Extract the [x, y] coordinate from the center of the cell holding the provided text.  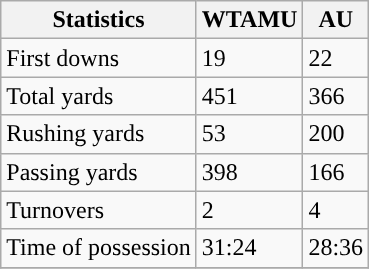
Turnovers [99, 210]
AU [336, 20]
166 [336, 172]
398 [250, 172]
200 [336, 134]
19 [250, 58]
22 [336, 58]
Passing yards [99, 172]
Statistics [99, 20]
53 [250, 134]
31:24 [250, 248]
Total yards [99, 96]
28:36 [336, 248]
Time of possession [99, 248]
2 [250, 210]
WTAMU [250, 20]
451 [250, 96]
4 [336, 210]
First downs [99, 58]
Rushing yards [99, 134]
366 [336, 96]
